Output the [x, y] coordinate of the center of the cell containing the given text.  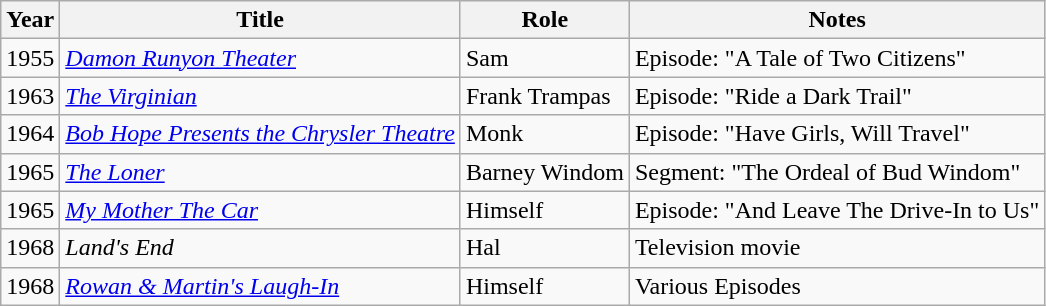
Various Episodes [836, 286]
Television movie [836, 248]
The Virginian [260, 96]
Role [544, 20]
Sam [544, 58]
Land's End [260, 248]
Hal [544, 248]
Rowan & Martin's Laugh-In [260, 286]
My Mother The Car [260, 210]
Episode: "Have Girls, Will Travel" [836, 134]
Frank Trampas [544, 96]
Bob Hope Presents the Chrysler Theatre [260, 134]
Episode: "Ride a Dark Trail" [836, 96]
1963 [30, 96]
1964 [30, 134]
Year [30, 20]
Notes [836, 20]
1955 [30, 58]
Barney Windom [544, 172]
The Loner [260, 172]
Title [260, 20]
Episode: "A Tale of Two Citizens" [836, 58]
Segment: "The Ordeal of Bud Windom" [836, 172]
Episode: "And Leave The Drive-In to Us" [836, 210]
Monk [544, 134]
Damon Runyon Theater [260, 58]
